Capture the cell that displays the provided text and extract its (X, Y) central coordinate. 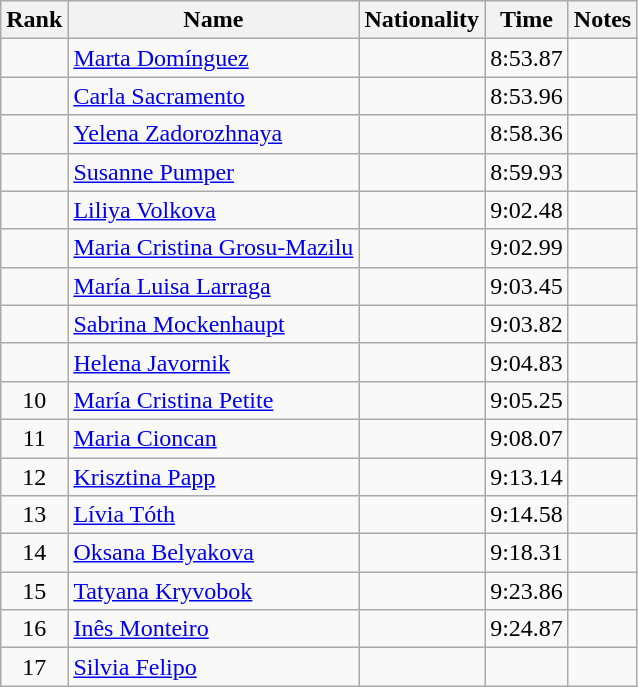
Maria Cioncan (214, 438)
16 (34, 629)
Susanne Pumper (214, 172)
Krisztina Papp (214, 477)
9:02.48 (527, 210)
Sabrina Mockenhaupt (214, 324)
Time (527, 20)
11 (34, 438)
14 (34, 553)
Notes (602, 20)
Helena Javornik (214, 362)
8:59.93 (527, 172)
17 (34, 667)
9:13.14 (527, 477)
Yelena Zadorozhnaya (214, 134)
Name (214, 20)
8:53.87 (527, 58)
13 (34, 515)
9:03.82 (527, 324)
Liliya Volkova (214, 210)
Silvia Felipo (214, 667)
15 (34, 591)
9:24.87 (527, 629)
María Cristina Petite (214, 400)
Inês Monteiro (214, 629)
Maria Cristina Grosu-Mazilu (214, 248)
9:04.83 (527, 362)
Rank (34, 20)
9:05.25 (527, 400)
9:03.45 (527, 286)
9:02.99 (527, 248)
9:08.07 (527, 438)
9:23.86 (527, 591)
Oksana Belyakova (214, 553)
9:18.31 (527, 553)
Lívia Tóth (214, 515)
Nationality (422, 20)
10 (34, 400)
Marta Domínguez (214, 58)
12 (34, 477)
8:53.96 (527, 96)
Carla Sacramento (214, 96)
María Luisa Larraga (214, 286)
8:58.36 (527, 134)
Tatyana Kryvobok (214, 591)
9:14.58 (527, 515)
